Find where the given text appears and provide that cell's center as (x, y) coordinate. 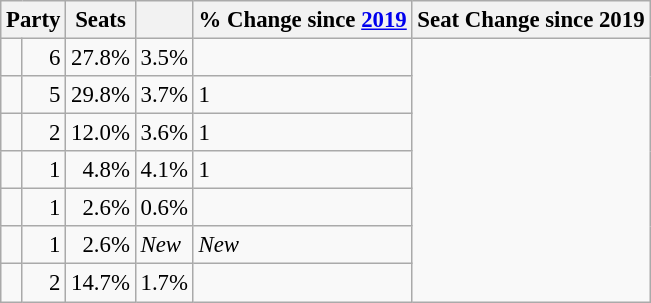
5 (44, 95)
Party (34, 20)
1.7% (164, 283)
0.6% (164, 208)
3.5% (164, 58)
27.8% (100, 58)
6 (44, 58)
4.8% (100, 170)
29.8% (100, 95)
4.1% (164, 170)
Seats (100, 20)
3.7% (164, 95)
3.6% (164, 133)
Seat Change since 2019 (531, 20)
12.0% (100, 133)
% Change since 2019 (302, 20)
14.7% (100, 283)
